From the cell containing the given text, extract its center point as (x, y) coordinate. 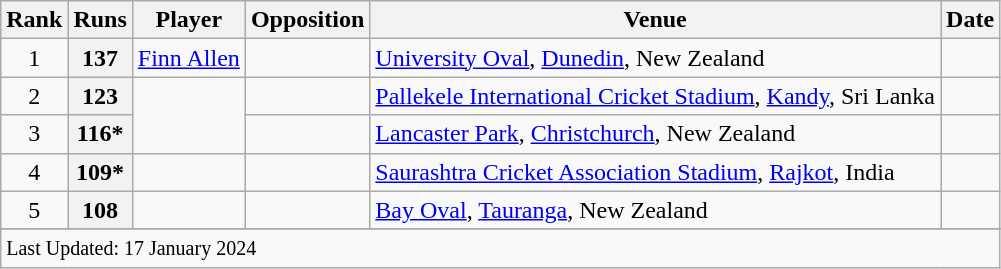
University Oval, Dunedin, New Zealand (656, 58)
Saurashtra Cricket Association Stadium, Rajkot, India (656, 172)
109* (100, 172)
123 (100, 96)
137 (100, 58)
Date (970, 20)
Runs (100, 20)
Player (188, 20)
Opposition (307, 20)
108 (100, 210)
2 (34, 96)
Venue (656, 20)
Last Updated: 17 January 2024 (500, 248)
Rank (34, 20)
4 (34, 172)
3 (34, 134)
1 (34, 58)
116* (100, 134)
Lancaster Park, Christchurch, New Zealand (656, 134)
5 (34, 210)
Finn Allen (188, 58)
Pallekele International Cricket Stadium, Kandy, Sri Lanka (656, 96)
Bay Oval, Tauranga, New Zealand (656, 210)
